Extract the [x, y] coordinate from the center of the cell holding the provided text.  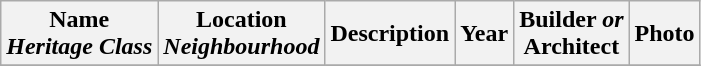
Description [390, 34]
Photo [664, 34]
LocationNeighbourhood [242, 34]
NameHeritage Class [80, 34]
Builder orArchitect [572, 34]
Year [484, 34]
